Provide the [X, Y] coordinate of the cell's center where the given text is located.  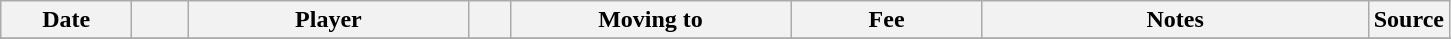
Source [1408, 20]
Date [66, 20]
Moving to [650, 20]
Fee [886, 20]
Notes [1175, 20]
Player [328, 20]
